Locate the cell with the specified text and output its [x, y] center coordinate. 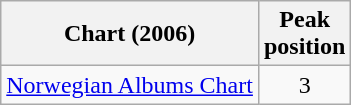
3 [304, 85]
Chart (2006) [130, 34]
Peakposition [304, 34]
Norwegian Albums Chart [130, 85]
